Pinpoint the cell where the given text exists, returning its (x, y) midpoint coordinate. 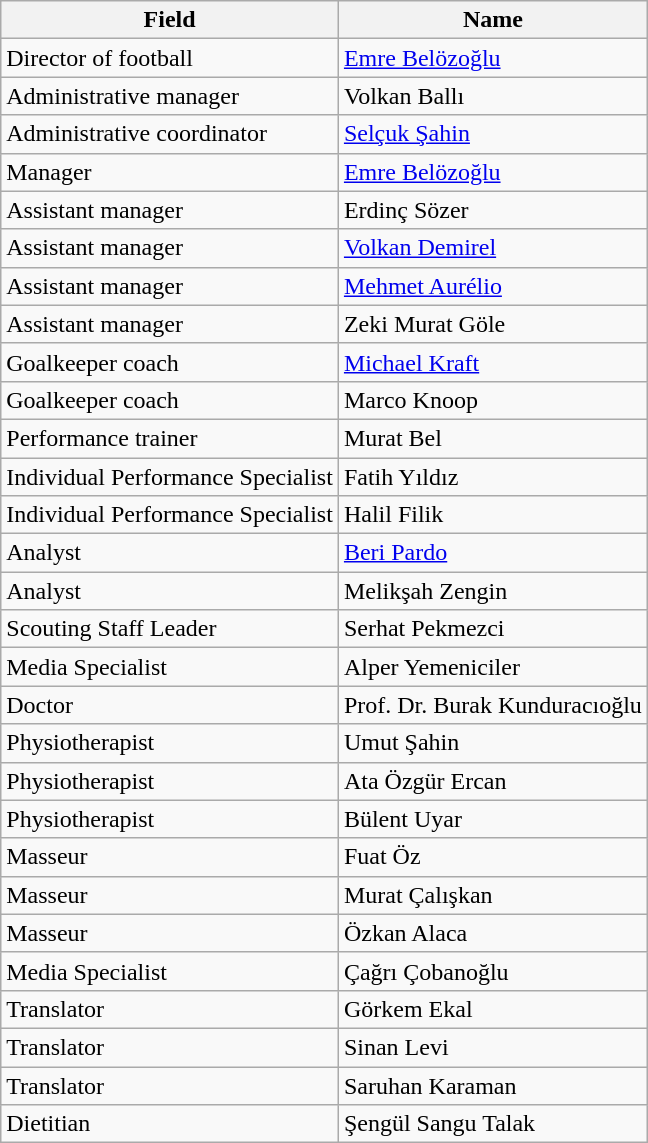
Scouting Staff Leader (170, 629)
Erdinç Sözer (492, 210)
Murat Çalışkan (492, 895)
Mehmet Aurélio (492, 286)
Çağrı Çobanoğlu (492, 971)
Field (170, 20)
Serhat Pekmezci (492, 629)
Ata Özgür Ercan (492, 781)
Prof. Dr. Burak Kunduracıoğlu (492, 705)
Doctor (170, 705)
Dietitian (170, 1124)
Halil Filik (492, 515)
Alper Yemeniciler (492, 667)
Özkan Alaca (492, 933)
Murat Bel (492, 438)
Umut Şahin (492, 743)
Volkan Ballı (492, 96)
Manager (170, 172)
Zeki Murat Göle (492, 324)
Bülent Uyar (492, 819)
Administrative manager (170, 96)
Michael Kraft (492, 362)
Melikşah Zengin (492, 591)
Fatih Yıldız (492, 477)
Volkan Demirel (492, 248)
Beri Pardo (492, 553)
Şengül Sangu Talak (492, 1124)
Administrative coordinator (170, 134)
Saruhan Karaman (492, 1085)
Fuat Öz (492, 857)
Selçuk Şahin (492, 134)
Görkem Ekal (492, 1009)
Sinan Levi (492, 1047)
Performance trainer (170, 438)
Name (492, 20)
Marco Knoop (492, 400)
Director of football (170, 58)
